Extract the [X, Y] coordinate from the center of the cell holding the provided text.  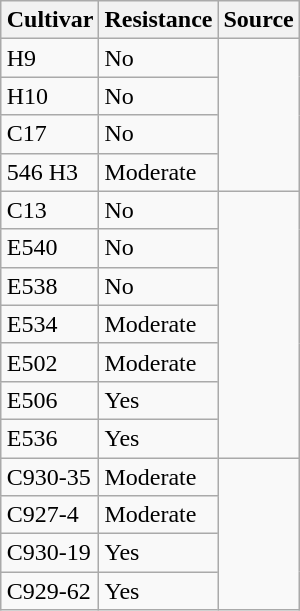
C17 [50, 134]
C930-19 [50, 553]
546 H3 [50, 172]
E506 [50, 400]
E538 [50, 286]
H9 [50, 58]
C927-4 [50, 515]
Source [258, 20]
C13 [50, 210]
H10 [50, 96]
Resistance [158, 20]
E502 [50, 362]
E534 [50, 324]
C930-35 [50, 477]
E536 [50, 438]
C929-62 [50, 591]
E540 [50, 248]
Cultivar [50, 20]
